Extract the (X, Y) coordinate from the center of the cell holding the provided text.  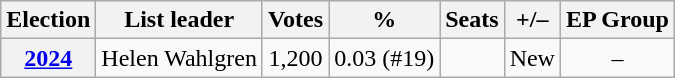
2024 (48, 58)
Seats (472, 20)
+/– (532, 20)
New (532, 58)
List leader (180, 20)
EP Group (617, 20)
1,200 (295, 58)
Election (48, 20)
0.03 (#19) (384, 58)
– (617, 58)
% (384, 20)
Votes (295, 20)
Helen Wahlgren (180, 58)
